Scan for the cell matching the given text and deliver its [x, y] coordinate at center. 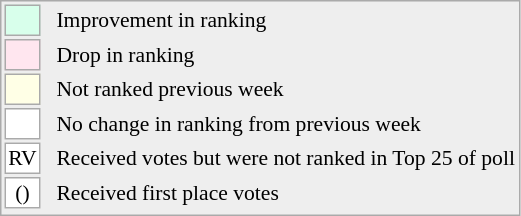
Not ranked previous week [286, 90]
() [22, 193]
Received first place votes [286, 193]
Received votes but were not ranked in Top 25 of poll [286, 158]
Improvement in ranking [286, 20]
No change in ranking from previous week [286, 124]
Drop in ranking [286, 55]
RV [22, 158]
